Scan for the cell matching the given text and deliver its (x, y) coordinate at center. 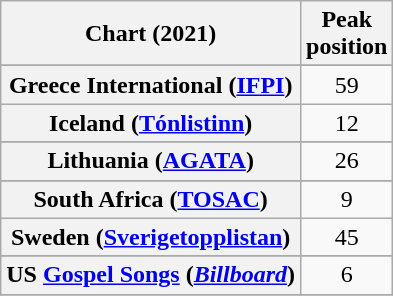
6 (347, 275)
South Africa (TOSAC) (151, 199)
12 (347, 123)
Sweden (Sverigetopplistan) (151, 237)
59 (347, 85)
9 (347, 199)
US Gospel Songs (Billboard) (151, 275)
Lithuania (AGATA) (151, 161)
Greece International (IFPI) (151, 85)
Chart (2021) (151, 34)
26 (347, 161)
Iceland (Tónlistinn) (151, 123)
45 (347, 237)
Peakposition (347, 34)
